Determine the (X, Y) coordinate at the center of the cell enclosing the given text.  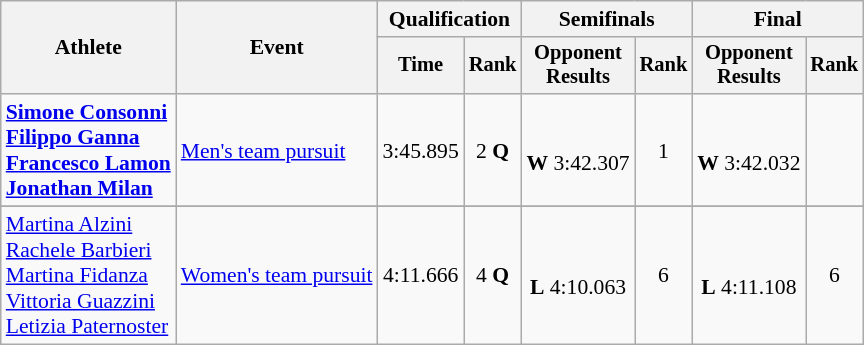
Men's team pursuit (277, 150)
Women's team pursuit (277, 276)
1 (664, 150)
Final (778, 19)
L 4:11.108 (748, 276)
3:45.895 (420, 150)
Simone ConsonniFilippo GannaFrancesco LamonJonathan Milan (88, 150)
4:11.666 (420, 276)
Qualification (449, 19)
W 3:42.032 (748, 150)
4 Q (493, 276)
2 Q (493, 150)
W 3:42.307 (578, 150)
Athlete (88, 48)
Time (420, 66)
Semifinals (606, 19)
L 4:10.063 (578, 276)
Martina AlziniRachele BarbieriMartina FidanzaVittoria GuazziniLetizia Paternoster (88, 276)
Event (277, 48)
